Detect which cell encompasses the target text, then output its (X, Y) center coordinate. 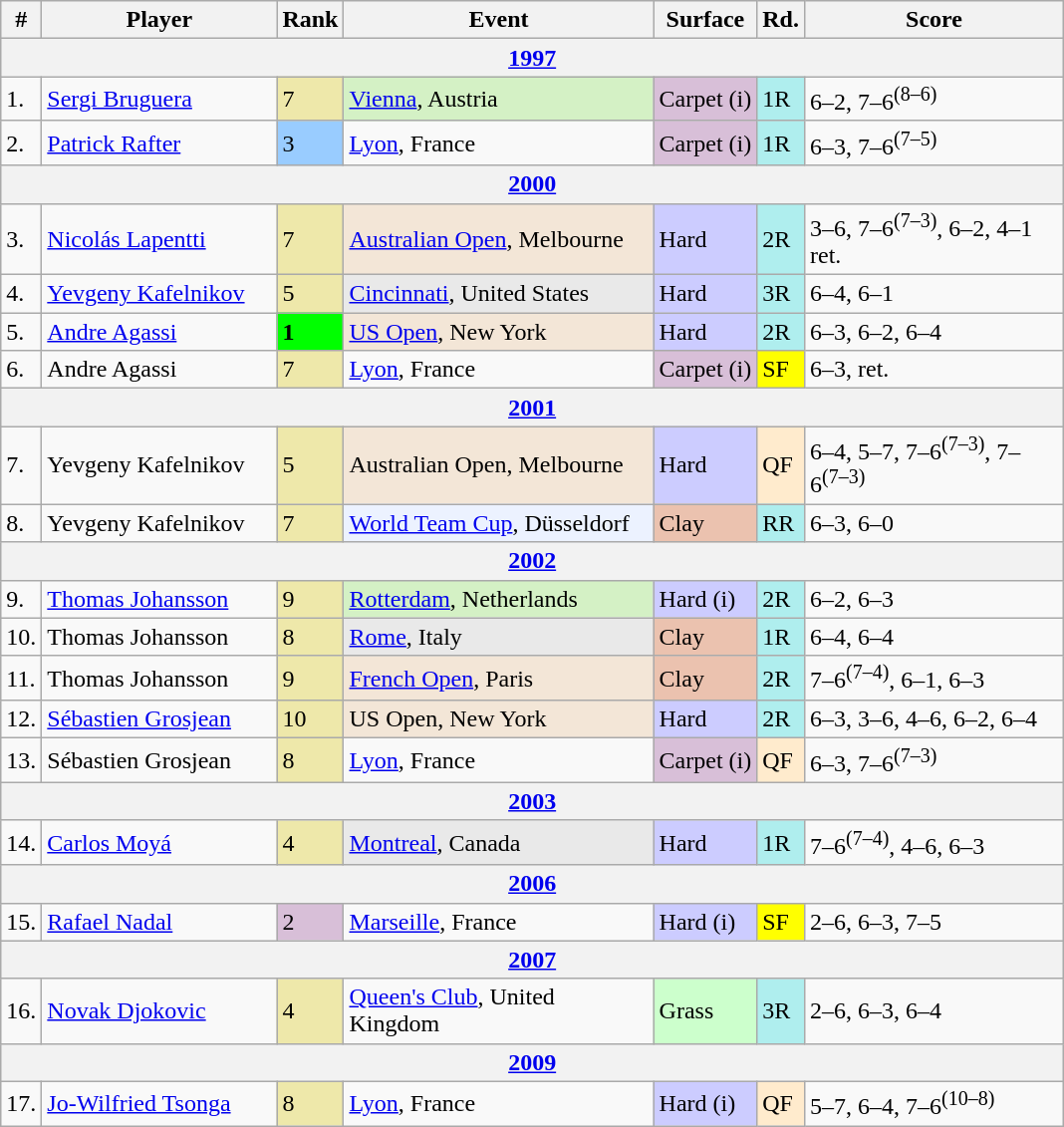
2003 (532, 801)
Player (159, 20)
Grass (705, 1010)
Jo-Wilfried Tsonga (159, 1104)
10. (22, 637)
Rank (311, 20)
Nicolás Lapentti (159, 239)
6–2, 6–3 (933, 599)
3 (311, 143)
2 (311, 922)
Carlos Moyá (159, 843)
# (22, 20)
2–6, 6–3, 7–5 (933, 922)
13. (22, 761)
Sergi Bruguera (159, 100)
6–4, 6–4 (933, 637)
2009 (532, 1062)
9. (22, 599)
6–3, 7–6(7–3) (933, 761)
12. (22, 719)
11. (22, 678)
Patrick Rafter (159, 143)
French Open, Paris (498, 678)
6. (22, 370)
Rotterdam, Netherlands (498, 599)
16. (22, 1010)
6–3, ret. (933, 370)
6–3, 7–6(7–5) (933, 143)
14. (22, 843)
Cincinnati, United States (498, 294)
7–6(7–4), 4–6, 6–3 (933, 843)
4. (22, 294)
5–7, 6–4, 7–6(10–8) (933, 1104)
Rd. (781, 20)
6–3, 6–2, 6–4 (933, 332)
2007 (532, 960)
RR (781, 523)
Event (498, 20)
2006 (532, 884)
Marseille, France (498, 922)
7. (22, 465)
2. (22, 143)
8. (22, 523)
Rome, Italy (498, 637)
6–2, 7–6(8–6) (933, 100)
Surface (705, 20)
1997 (532, 58)
Rafael Nadal (159, 922)
3–6, 7–6(7–3), 6–2, 4–1 ret. (933, 239)
2–6, 6–3, 6–4 (933, 1010)
17. (22, 1104)
Novak Djokovic (159, 1010)
15. (22, 922)
6–3, 3–6, 4–6, 6–2, 6–4 (933, 719)
5. (22, 332)
2002 (532, 561)
1. (22, 100)
10 (311, 719)
Vienna, Austria (498, 100)
6–4, 5–7, 7–6(7–3), 7–6(7–3) (933, 465)
Queen's Club, United Kingdom (498, 1010)
6–4, 6–1 (933, 294)
6–3, 6–0 (933, 523)
2001 (532, 408)
World Team Cup, Düsseldorf (498, 523)
3. (22, 239)
1 (311, 332)
Montreal, Canada (498, 843)
2000 (532, 184)
Score (933, 20)
7–6(7–4), 6–1, 6–3 (933, 678)
